From the cell containing the given text, extract its center point as [x, y] coordinate. 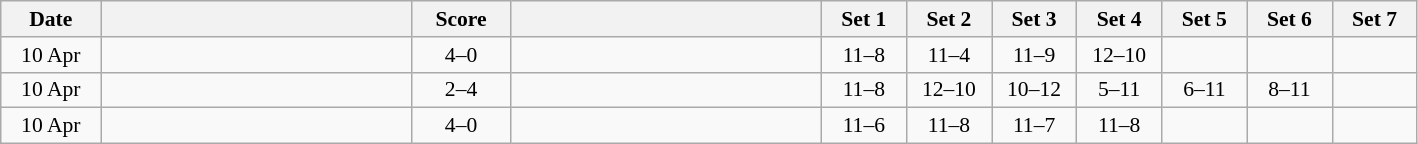
Set 5 [1204, 19]
8–11 [1290, 90]
5–11 [1120, 90]
Set 2 [948, 19]
Set 7 [1374, 19]
Date [51, 19]
Set 6 [1290, 19]
Set 1 [864, 19]
11–7 [1034, 126]
Score [461, 19]
11–6 [864, 126]
11–4 [948, 55]
Set 4 [1120, 19]
2–4 [461, 90]
11–9 [1034, 55]
Set 3 [1034, 19]
6–11 [1204, 90]
10–12 [1034, 90]
